Return [x, y] of the center of cell containing provided text 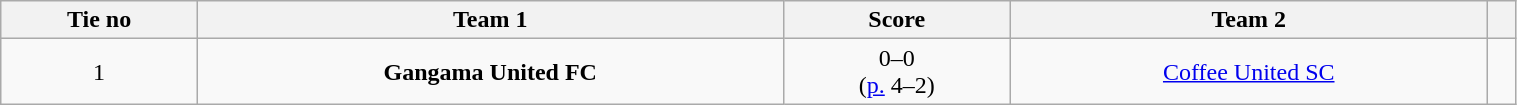
0–0 (p. 4–2) [896, 72]
1 [100, 72]
Team 2 [1248, 20]
Score [896, 20]
Tie no [100, 20]
Coffee United SC [1248, 72]
Gangama United FC [490, 72]
Team 1 [490, 20]
